Detect which cell encompasses the target text, then output its (X, Y) center coordinate. 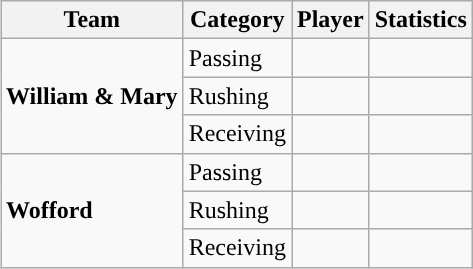
Category (237, 20)
Team (92, 20)
Player (331, 20)
William & Mary (92, 96)
Statistics (420, 20)
Wofford (92, 210)
